Detect which cell encompasses the target text, then output its [X, Y] center coordinate. 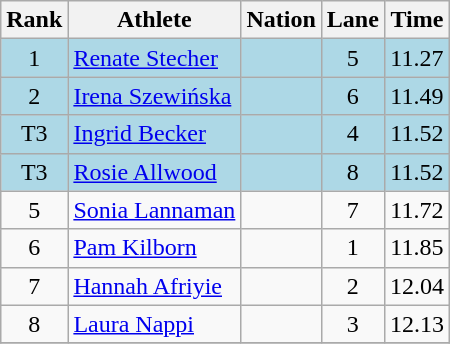
Athlete [154, 20]
Renate Stecher [154, 58]
Lane [352, 20]
11.72 [416, 210]
12.04 [416, 286]
4 [352, 134]
11.85 [416, 248]
Laura Nappi [154, 324]
12.13 [416, 324]
3 [352, 324]
Rank [34, 20]
Nation [281, 20]
Rosie Allwood [154, 172]
Irena Szewińska [154, 96]
Sonia Lannaman [154, 210]
11.27 [416, 58]
Time [416, 20]
Ingrid Becker [154, 134]
11.49 [416, 96]
Pam Kilborn [154, 248]
Hannah Afriyie [154, 286]
